Identify which cell holds the provided text, then report its (x, y) central coordinate. 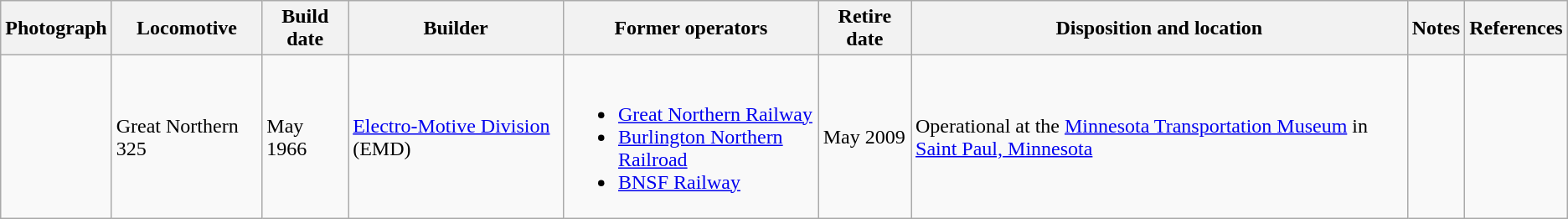
Builder (456, 29)
Notes (1436, 29)
Former operators (690, 29)
Great Northern 325 (187, 137)
Photograph (56, 29)
Locomotive (187, 29)
Electro-Motive Division (EMD) (456, 137)
Great Northern RailwayBurlington Northern RailroadBNSF Railway (690, 137)
Disposition and location (1159, 29)
May 1966 (305, 137)
Operational at the Minnesota Transportation Museum in Saint Paul, Minnesota (1159, 137)
May 2009 (864, 137)
References (1516, 29)
Build date (305, 29)
Retire date (864, 29)
